Capture the cell that displays the provided text and extract its (X, Y) central coordinate. 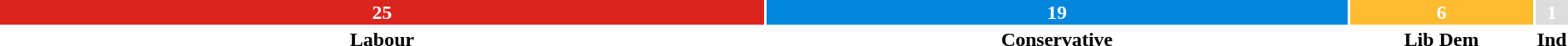
6 (1442, 12)
19 (1057, 12)
25 (382, 12)
1 (1551, 12)
